Output the (X, Y) coordinate of the center of the cell containing the given text.  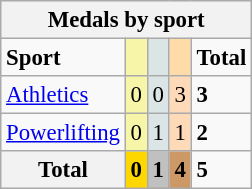
Medals by sport (126, 20)
Powerlifting (63, 133)
Athletics (63, 95)
4 (180, 170)
5 (221, 170)
2 (221, 133)
Sport (63, 58)
